Provide the (X, Y) coordinate of the cell's center where the given text is located.  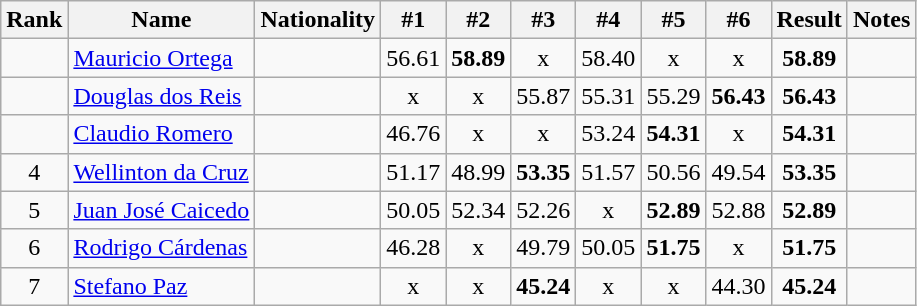
Rodrigo Cárdenas (162, 248)
Douglas dos Reis (162, 96)
7 (34, 286)
52.88 (738, 210)
55.87 (544, 96)
50.56 (674, 172)
#6 (738, 20)
5 (34, 210)
46.76 (414, 134)
51.57 (608, 172)
49.79 (544, 248)
Juan José Caicedo (162, 210)
Mauricio Ortega (162, 58)
58.40 (608, 58)
Result (809, 20)
#3 (544, 20)
55.31 (608, 96)
Stefano Paz (162, 286)
#5 (674, 20)
46.28 (414, 248)
48.99 (478, 172)
4 (34, 172)
44.30 (738, 286)
51.17 (414, 172)
Name (162, 20)
Rank (34, 20)
49.54 (738, 172)
52.34 (478, 210)
Wellinton da Cruz (162, 172)
#1 (414, 20)
6 (34, 248)
55.29 (674, 96)
#2 (478, 20)
Claudio Romero (162, 134)
Nationality (318, 20)
53.24 (608, 134)
56.61 (414, 58)
52.26 (544, 210)
#4 (608, 20)
Notes (881, 20)
